Locate the cell with the specified text and output its (X, Y) center coordinate. 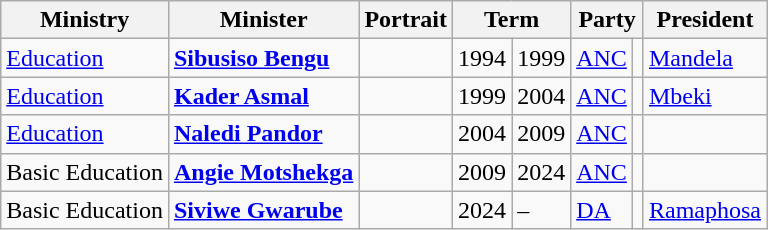
Minister (263, 20)
Kader Asmal (263, 96)
President (704, 20)
Party (608, 20)
Ramaphosa (704, 210)
Naledi Pandor (263, 134)
DA (602, 210)
Portrait (406, 20)
Sibusiso Bengu (263, 58)
Mbeki (704, 96)
Siviwe Gwarube (263, 210)
1994 (482, 58)
Term (512, 20)
Ministry (85, 20)
Angie Motshekga (263, 172)
– (542, 210)
Mandela (704, 58)
